Find where the given text appears and provide that cell's center as (x, y) coordinate. 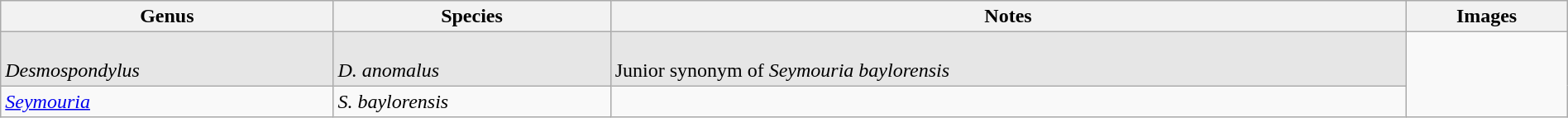
Species (471, 17)
Genus (167, 17)
Images (1487, 17)
Junior synonym of Seymouria baylorensis (1008, 59)
Notes (1008, 17)
S. baylorensis (471, 101)
D. anomalus (471, 59)
Desmospondylus (167, 59)
Seymouria (167, 101)
